Capture the cell that displays the provided text and extract its (x, y) central coordinate. 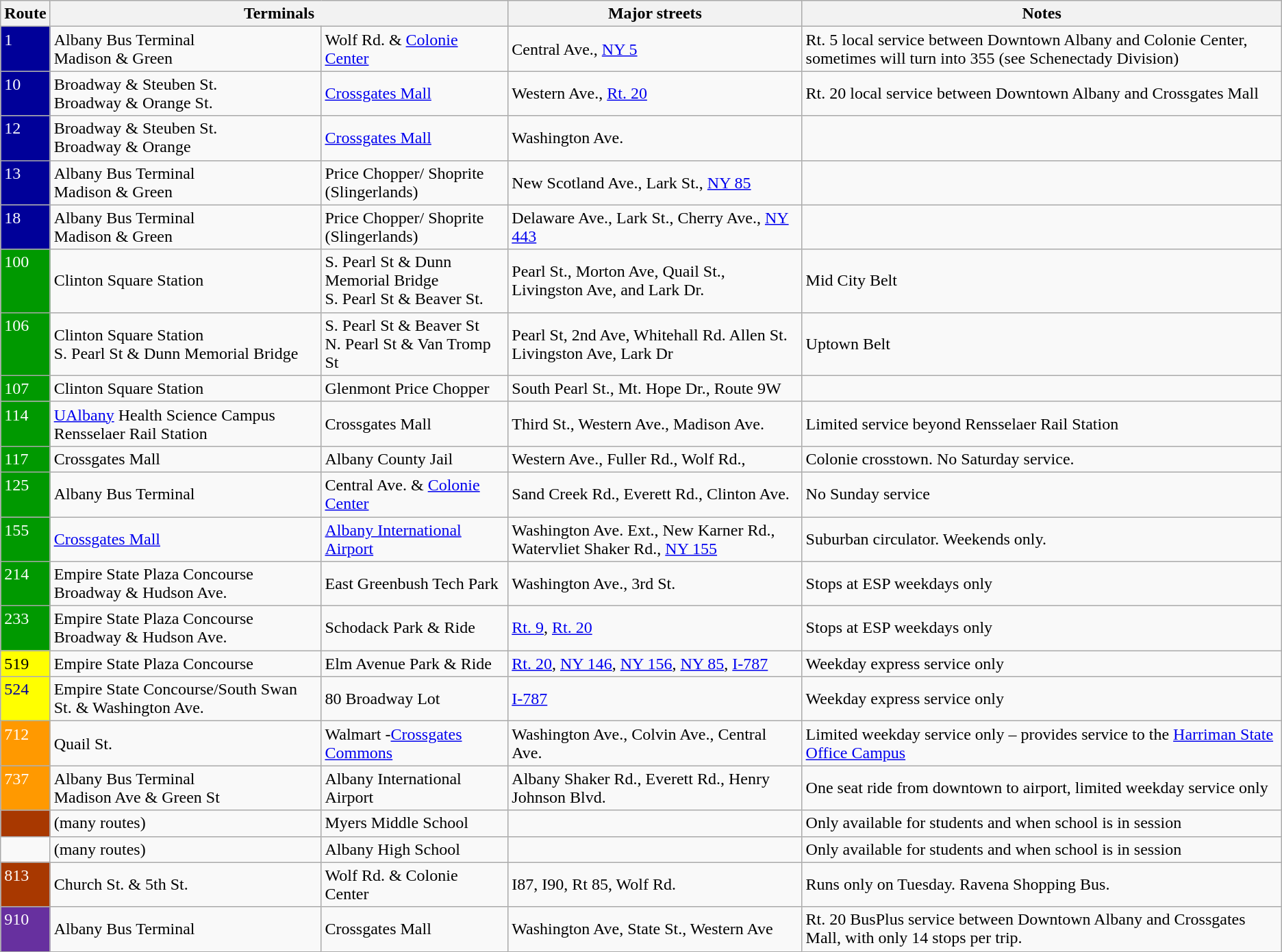
Rt. 20 local service between Downtown Albany and Crossgates Mall (1042, 93)
East Greenbush Tech Park (415, 584)
Rt. 5 local service between Downtown Albany and Colonie Center, sometimes will turn into 355 (see Schenectady Division) (1042, 49)
Albany Bus TerminalMadison Ave & Green St (186, 788)
1 (25, 49)
Notes (1042, 14)
Western Ave., Rt. 20 (655, 93)
Washington Ave. Ext., New Karner Rd., Watervliet Shaker Rd., NY 155 (655, 538)
Route (25, 14)
Washington Ave. (655, 138)
155 (25, 538)
I87, I90, Rt 85, Wolf Rd. (655, 885)
Clinton Square StationS. Pearl St & Dunn Memorial Bridge (186, 344)
I-787 (655, 699)
Suburban circulator. Weekends only. (1042, 538)
Glenmont Price Chopper (415, 388)
Uptown Belt (1042, 344)
Third St., Western Ave., Madison Ave. (655, 423)
737 (25, 788)
Rt. 9, Rt. 20 (655, 629)
Central Ave. & Colonie Center (415, 494)
Rt. 20, NY 146, NY 156, NY 85, I-787 (655, 664)
Elm Avenue Park & Ride (415, 664)
114 (25, 423)
Church St. & 5th St. (186, 885)
233 (25, 629)
519 (25, 664)
Central Ave., NY 5 (655, 49)
Washington Ave., 3rd St. (655, 584)
No Sunday service (1042, 494)
107 (25, 388)
Rt. 20 BusPlus service between Downtown Albany and Crossgates Mall, with only 14 stops per trip. (1042, 929)
New Scotland Ave., Lark St., NY 85 (655, 182)
Myers Middle School (415, 823)
Albany High School (415, 849)
Quail St. (186, 744)
Delaware Ave., Lark St., Cherry Ave., NY 443 (655, 227)
Major streets (655, 14)
Schodack Park & Ride (415, 629)
712 (25, 744)
Limited weekday service only – provides service to the Harriman State Office Campus (1042, 744)
524 (25, 699)
South Pearl St., Mt. Hope Dr., Route 9W (655, 388)
10 (25, 93)
Pearl St., Morton Ave, Quail St., Livingston Ave, and Lark Dr. (655, 281)
Colonie crosstown. No Saturday service. (1042, 459)
117 (25, 459)
Washington Ave, State St., Western Ave (655, 929)
Albany Shaker Rd., Everett Rd., Henry Johnson Blvd. (655, 788)
106 (25, 344)
100 (25, 281)
125 (25, 494)
Terminals (279, 14)
S. Pearl St & Dunn Memorial BridgeS. Pearl St & Beaver St. (415, 281)
18 (25, 227)
Western Ave., Fuller Rd., Wolf Rd., (655, 459)
Walmart -Crossgates Commons (415, 744)
UAlbany Health Science CampusRensselaer Rail Station (186, 423)
Empire State Plaza Concourse (186, 664)
Mid City Belt (1042, 281)
Broadway & Steuben St.Broadway & Orange St. (186, 93)
Runs only on Tuesday. Ravena Shopping Bus. (1042, 885)
Empire State Concourse/South Swan St. & Washington Ave. (186, 699)
One seat ride from downtown to airport, limited weekday service only (1042, 788)
813 (25, 885)
S. Pearl St & Beaver StN. Pearl St & Van Tromp St (415, 344)
Sand Creek Rd., Everett Rd., Clinton Ave. (655, 494)
80 Broadway Lot (415, 699)
Albany County Jail (415, 459)
Pearl St, 2nd Ave, Whitehall Rd. Allen St. Livingston Ave, Lark Dr (655, 344)
13 (25, 182)
12 (25, 138)
214 (25, 584)
Broadway & Steuben St.Broadway & Orange (186, 138)
Washington Ave., Colvin Ave., Central Ave. (655, 744)
910 (25, 929)
Limited service beyond Rensselaer Rail Station (1042, 423)
